Return the (x, y) coordinate for the center point of the cell that contains the specified text.  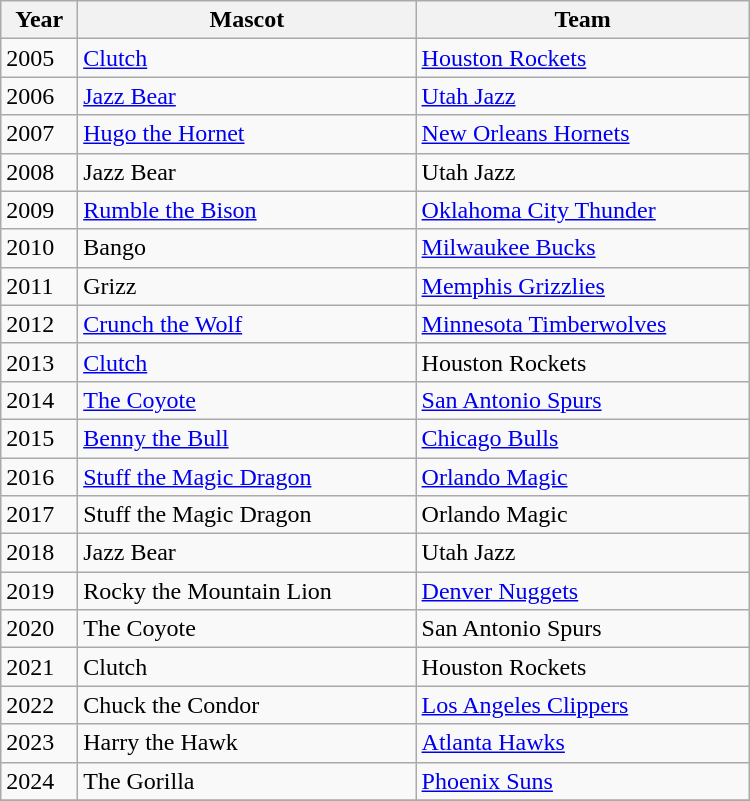
Atlanta Hawks (582, 743)
Rocky the Mountain Lion (247, 591)
Chuck the Condor (247, 705)
The Gorilla (247, 781)
2023 (40, 743)
Oklahoma City Thunder (582, 210)
2021 (40, 667)
2022 (40, 705)
2013 (40, 362)
2015 (40, 438)
Crunch the Wolf (247, 324)
Year (40, 20)
2011 (40, 286)
2009 (40, 210)
Team (582, 20)
2018 (40, 553)
Los Angeles Clippers (582, 705)
Benny the Bull (247, 438)
2005 (40, 58)
Milwaukee Bucks (582, 248)
2019 (40, 591)
Mascot (247, 20)
Harry the Hawk (247, 743)
2008 (40, 172)
2014 (40, 400)
Minnesota Timberwolves (582, 324)
2016 (40, 477)
Bango (247, 248)
Memphis Grizzlies (582, 286)
Hugo the Hornet (247, 134)
Chicago Bulls (582, 438)
2020 (40, 629)
Denver Nuggets (582, 591)
2010 (40, 248)
Rumble the Bison (247, 210)
New Orleans Hornets (582, 134)
2007 (40, 134)
2017 (40, 515)
2024 (40, 781)
Grizz (247, 286)
2006 (40, 96)
2012 (40, 324)
Phoenix Suns (582, 781)
